Find where the given text appears and provide that cell's center as [x, y] coordinate. 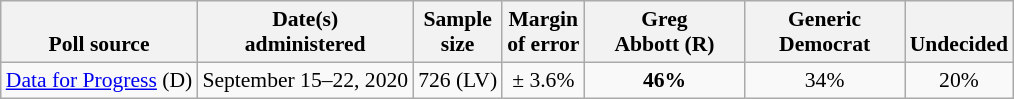
46% [664, 80]
20% [959, 80]
Marginof error [543, 32]
Date(s)administered [305, 32]
GenericDemocrat [825, 32]
GregAbbott (R) [664, 32]
Poll source [100, 32]
Samplesize [458, 32]
September 15–22, 2020 [305, 80]
Data for Progress (D) [100, 80]
Undecided [959, 32]
34% [825, 80]
± 3.6% [543, 80]
726 (LV) [458, 80]
